Return the (X, Y) coordinate for the center point of the cell that contains the specified text.  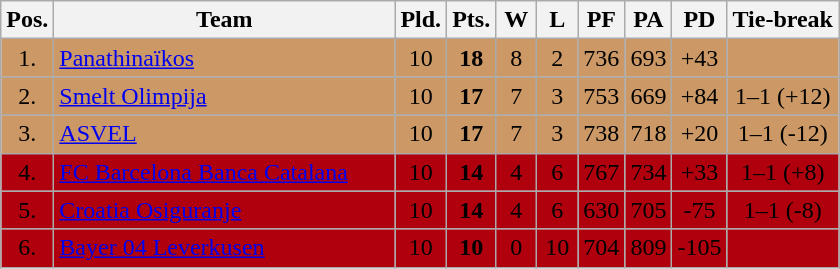
2 (558, 58)
738 (602, 134)
8 (516, 58)
18 (472, 58)
-105 (700, 248)
736 (602, 58)
2. (28, 96)
Team (224, 20)
734 (648, 172)
+33 (700, 172)
L (558, 20)
767 (602, 172)
+20 (700, 134)
ASVEL (224, 134)
PF (602, 20)
809 (648, 248)
Bayer 04 Leverkusen (224, 248)
PD (700, 20)
630 (602, 210)
1–1 (-12) (783, 134)
669 (648, 96)
1–1 (-8) (783, 210)
1. (28, 58)
718 (648, 134)
Smelt Olimpija (224, 96)
W (516, 20)
3. (28, 134)
Pld. (421, 20)
6. (28, 248)
Croatia Osiguranje (224, 210)
0 (516, 248)
Panathinaïkos (224, 58)
FC Barcelona Banca Catalana (224, 172)
5. (28, 210)
705 (648, 210)
4. (28, 172)
1–1 (+12) (783, 96)
PA (648, 20)
753 (602, 96)
+43 (700, 58)
Tie-break (783, 20)
1–1 (+8) (783, 172)
693 (648, 58)
Pos. (28, 20)
704 (602, 248)
-75 (700, 210)
+84 (700, 96)
Pts. (472, 20)
